Search for the cell housing the specified text and yield its (x, y) center coordinate. 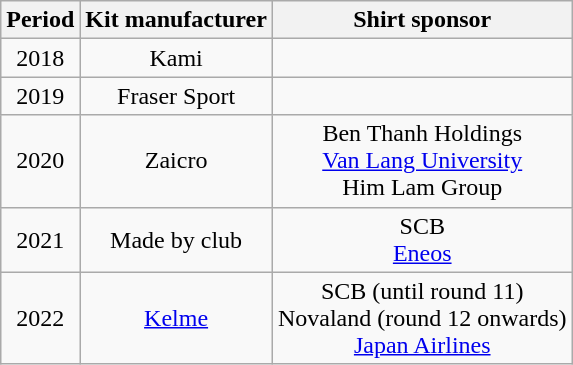
Made by club (176, 240)
SCB (until round 11) Novaland (round 12 onwards) Japan Airlines (422, 318)
Kami (176, 58)
Zaicro (176, 161)
2022 (40, 318)
Kit manufacturer (176, 20)
Fraser Sport (176, 96)
Shirt sponsor (422, 20)
SCBEneos (422, 240)
Kelme (176, 318)
2019 (40, 96)
Period (40, 20)
2020 (40, 161)
2021 (40, 240)
2018 (40, 58)
Ben Thanh Holdings Van Lang University Him Lam Group (422, 161)
